For the text-containing cell, return its midpoint in [x, y] coordinate format. 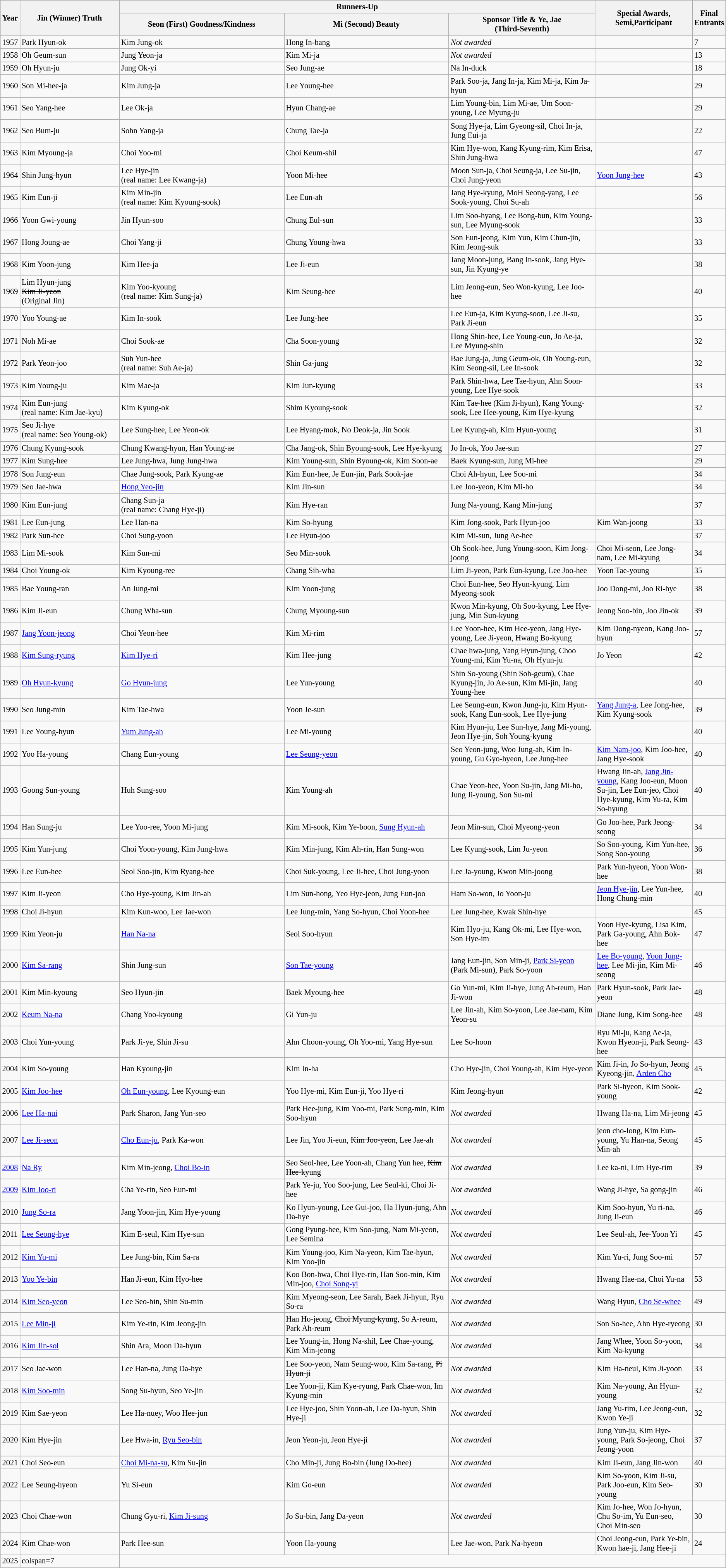
Year [10, 18]
Lee Kyung-sook, Lim Ju-yeon [522, 849]
49 [709, 1301]
An Jung-mi [202, 589]
Chung Wha-sun [202, 611]
Hyun Chang-ae [367, 108]
Park Soo-ja, Jang In-ja, Kim Mi-ja, Kim Ja-hyun [522, 86]
1963 [10, 153]
2009 [10, 1190]
Kim So-yoon, Kim Ji-su, Park Joo-eun, Kim Seo-young [644, 1485]
Kim Sae-yeon [70, 1413]
2015 [10, 1324]
Ahn Choon-young, Oh Yoo-mi, Yang Hye-sun [367, 1042]
Lee Jung-bin, Kim Sa-ra [202, 1257]
2023 [10, 1516]
Huh Sung-soo [202, 790]
Han Ho-jeong, Choi Myung-kyung, So A-reum, Park Ah-reum [367, 1324]
Yoon Je-sun [367, 709]
Jang Yu-rim, Lee Jeong-eun, Kwon Ye-ji [644, 1413]
Kwon Min-kyung, Oh Soo-kyung, Lee Hye-jung, Min Sun-kyung [522, 611]
Chae hwa-jung, Yang Hyun-jung, Choo Young-mi, Kim Yu-na, Oh Hyun-ju [522, 656]
1972 [10, 363]
Lee Yun-young [367, 683]
13 [709, 55]
1964 [10, 175]
Kim Min-kyoung [70, 993]
Kim Hyun-ju, Lee Sun-hye, Jang Mi-young, Jeon Hye-jin, Soh Young-kyung [522, 732]
Lim Ji-yeon, Park Eun-kyung, Lee Joo-hee [522, 571]
Choi Ah-hyun, Lee Soo-mi [522, 474]
1978 [10, 474]
1967 [10, 242]
2002 [10, 1015]
Jang Yoon-jeong [70, 633]
Kim Young-sun, Shin Byoung-ok, Kim Soon-ae [367, 461]
Lee Young-hyun [70, 732]
Jeon Hye-jin, Lee Yun-hee, Hong Chung-min [644, 894]
Park Yun-hyeon, Yoon Won-hee [644, 871]
Lee Eun-ah [367, 198]
Kim Sung-ryung [70, 656]
1997 [10, 894]
1990 [10, 709]
1969 [10, 292]
Kim Sa-rang [70, 966]
Kim Mi-sook, Kim Ye-boon, Sung Hyun-ah [367, 827]
Hong Shin-hee, Lee Young-eun, Jo Ae-ja, Lee Myung-shin [522, 341]
Lee Yoon-hee, Kim Hee-yeon, Jang Hye-young, Lee Ji-yeon, Hwang Bo-kyung [522, 633]
1980 [10, 505]
Mi (Second) Beauty [367, 24]
Lee Hyang-mok, No Deok-ja, Jin Sook [367, 430]
Kim Myoung-ja [70, 153]
Shin Ga-jung [367, 363]
Kim E-seul, Kim Hye-sun [202, 1234]
1971 [10, 341]
Jo Yeon [644, 656]
Park Hee-jung, Kim Yoo-mi, Park Sung-min, Kim Soo-hyun [367, 1114]
Lee Yoo-ree, Yoon Mi-jung [202, 827]
1961 [10, 108]
Choi Sook-ae [202, 341]
Jin (Winner) Truth [70, 18]
Sohn Yang-ja [202, 131]
Son Tae-young [367, 966]
Son Mi-hee-ja [70, 86]
31 [709, 430]
Chang Sih-wha [367, 571]
1981 [10, 522]
Runners-Up [357, 7]
Go Joo-hee, Park Jeong-seong [644, 827]
Lim Hyun-jung Kim Ji-yeon(Original Jin) [70, 292]
Jang Eun-jin, Son Min-ji, Park Si-yeon (Park Mi-sun), Park So-yoon [522, 966]
Keum Na-na [70, 1015]
Lim Sun-hong, Yeo Hye-jeon, Jung Eun-joo [367, 894]
Shim Kyoung-sook [367, 408]
Kim Ha-neul, Kim Ji-yoon [644, 1368]
2025 [10, 1561]
Oh Geum-sun [70, 55]
Yang Jung-a, Lee Jong-hee, Kim Kyung-sook [644, 709]
Yoo Young-ae [70, 318]
Choi Suk-young, Lee Ji-hee, Choi Jung-yoon [367, 871]
Kim Yeon-ju [70, 934]
Lim Soo-hyang, Lee Bong-bun, Kim Young-sun, Lee Myung-sook [522, 220]
2024 [10, 1544]
Lee Soo-yeon, Nam Seung-woo, Kim Sa-rang, Pi Hyun-ji [367, 1368]
Choi Young-ok [70, 571]
Seo Bum-ju [70, 131]
Yoon Tae-young [644, 571]
Lim Young-bin, Lim Mi-ae, Um Soon-young, Lee Myung-ju [522, 108]
Kim Sung-hee [70, 461]
Final Entrants [709, 18]
Kim Jung-ja [202, 86]
Oh Hyun-kyung [70, 683]
Choi Mi-na-su, Kim Su-jin [202, 1463]
Jang Hye-kyung, MoH Seong-yang, Lee Sook-young, Choi Su-ah [522, 198]
1973 [10, 386]
Kim Young-ah [367, 790]
Shin Ara, Moon Da-hyun [202, 1346]
Jeong Soo-bin, Joo Jin-ok [644, 611]
Gi Yun-ju [367, 1015]
1959 [10, 68]
Kim Mae-ja [202, 386]
Lee Ha-nui [70, 1114]
Lee Seung-yeon [367, 754]
Kim Sun-mi [202, 553]
Lee Seul-ah, Jee-Yoon Yi [644, 1234]
Kim Jin-sol [70, 1346]
Park Ye-ju, Yoo Soo-jung, Lee Seul-ki, Choi Ji-hee [367, 1190]
2018 [10, 1391]
Kim So-young [70, 1069]
Lee Ok-ja [202, 108]
Lee Ji-seon [70, 1140]
24 [709, 1544]
Hwang Jin-ah, Jang Jin-young, Kang Joo-eun, Moon Su-jin, Lee Eun-jeo, Choi Hye-kyung, Kim Yu-ra, Kim So-hyung [644, 790]
Chung Kwang-hyun, Han Young-ae [202, 448]
2004 [10, 1069]
2005 [10, 1091]
Son Jung-eun [70, 474]
Lee Mi-young [367, 732]
Kim Kun-woo, Lee Jae-won [202, 912]
22 [709, 131]
Moon Sun-ja, Choi Seung-ja, Lee Su-jin, Choi Jung-yeon [522, 175]
53 [709, 1279]
Yoo Ha-young [70, 754]
2006 [10, 1114]
Lee Seung-hyeon [70, 1485]
2020 [10, 1440]
Koo Bon-hwa, Choi Hye-rin, Han Soo-min, Kim Min-joo, Choi Song-yi [367, 1279]
Seo Jae-hwa [70, 487]
Lee Sung-hee, Lee Yeon-ok [202, 430]
Kim Hee-jung [367, 656]
1984 [10, 571]
Yu Si-eun [202, 1485]
Han Ji-eun, Kim Hyo-hee [202, 1279]
Jo Su-bin, Jang Da-yeon [367, 1516]
2010 [10, 1212]
Kim Wan-joong [644, 522]
Lee Hwa-in, Ryu Seo-bin [202, 1440]
1983 [10, 553]
1960 [10, 86]
1957 [10, 42]
Hwang Ha-na, Lim Mi-jeong [644, 1114]
Park Sharon, Jang Yun-seo [202, 1114]
Cha Soon-young [367, 341]
36 [709, 849]
Lee Eun-ja, Kim Kyung-soon, Lee Ji-su, Park Ji-eun [522, 318]
2000 [10, 966]
Kim Seung-hee [367, 292]
Kim Mi-ja [367, 55]
Baek Myoung-hee [367, 993]
Jang Whee, Yoon So-yoon, Kim Na-kyung [644, 1346]
Choi Yeon-hee [202, 633]
Lee Han-na, Jung Da-hye [202, 1368]
Lee Eun-hee [70, 871]
Lee Seo-bin, Shin Su-min [202, 1301]
1966 [10, 220]
Lim Mi-sook [70, 553]
Yoon Jung-hee [644, 175]
Park Hyun-ok [70, 42]
Han Sung-ju [70, 827]
Kim Young-joo, Kim Na-yeon, Kim Tae-hyun, Kim Yoo-jin [367, 1257]
1992 [10, 754]
Kim So-hyung [367, 522]
Kim Yoo-kyoung(real name: Kim Sung-ja) [202, 292]
1965 [10, 198]
2016 [10, 1346]
Lee Jung-hwa, Jung Jung-hwa [202, 461]
2022 [10, 1485]
Lee Kyung-ah, Kim Hyun-young [522, 430]
Seol Soo-jin, Kim Ryang-hee [202, 871]
Lee Jin, Yoo Ji-eun, Kim Joo-yeon, Lee Jae-ah [367, 1140]
1986 [10, 611]
Han Na-na [202, 934]
Cha Jang-ok, Shin Byoung-sook, Lee Hye-kyung [367, 448]
Park Si-hyeon, Kim Sook-young [644, 1091]
Joo Dong-mi, Joo Ri-hye [644, 589]
colspan=7 [70, 1561]
Kim Dong-nyeon, Kang Joo-hyun [644, 633]
Yoon Hye-kyung, Lisa Kim, Park Ga-young, Ahn Bok-hee [644, 934]
Kim Kyung-ok [202, 408]
Kim Kyoung-ree [202, 571]
Lee Seung-eun, Kwon Jung-ju, Kim Hyun-sook, Kang Eun-sook, Lee Hye-jung [522, 709]
1976 [10, 448]
Kim Jung-ok [202, 42]
Gong Pyung-hee, Kim Soo-jung, Nam Mi-yeon, Lee Semina [367, 1234]
Cho Hye-jin, Choi Young-ah, Kim Hye-yeon [522, 1069]
Son So-hee, Ahn Hye-ryeong [644, 1324]
Kim Nam-joo, Kim Joo-hee, Jang Hye-sook [644, 754]
Choi Chae-won [70, 1516]
Kim Jo-hee, Won Jo-hyun, Chu So-im, Yu Eun-seo, Choi Min-seo [644, 1516]
Choi Yun-young [70, 1042]
Yoon Mi-hee [367, 175]
Cha Ye-rin, Seo Eun-mi [202, 1190]
Chung Tae-ja [367, 131]
1985 [10, 589]
1994 [10, 827]
1993 [10, 790]
Lee Jung-min, Yang So-hyun, Choi Yoon-hee [367, 912]
Kim Ji-eun [70, 611]
Kim Ji-in, Jo So-hyun, Jeong Kyeong-jin, Arden Cho [644, 1069]
Suh Yun-hee(real name: Suh Ae-ja) [202, 363]
Kim Seo-yeon [70, 1301]
Kim Eun-jung(real name: Kim Jae-kyu) [70, 408]
2014 [10, 1301]
Jang Yoon-jin, Kim Hye-young [202, 1212]
Wang Ji-hye, Sa gong-jin [644, 1190]
Lee Joo-yeon, Kim Mi-ho [522, 487]
Hong In-bang [367, 42]
Ko Hyun-young, Lee Gui-joo, Ha Hyun-jung, Ahn Da-hye [367, 1212]
Chung Eul-sun [367, 220]
1989 [10, 683]
Lee ka-ni, Lim Hye-rim [644, 1167]
Kim Ji-yeon [70, 894]
Yum Jung-ah [202, 732]
Ryu Mi-ju, Kang Ae-ja, Kwon Hyeon-ji, Park Seong-hee [644, 1042]
Kim Eun-ji [70, 198]
Kim Jeong-hyun [522, 1091]
Yoon Ha-young [367, 1544]
2021 [10, 1463]
Kim Joo-hee [70, 1091]
Kim Soo-hyun, Yu ri-na, Jung Ji-eun [644, 1212]
Kim Hye-jin [70, 1440]
Lee Yoon-ji, Kim Kye-ryung, Park Chae-won, Im Kyung-min [367, 1391]
Kim Eun-hee, Je Eun-jin, Park Sook-jae [367, 474]
Noh Mi-ae [70, 341]
Park Sun-hee [70, 535]
Chae Yeon-hee, Yoon Su-jin, Jang Mi-ho, Jung Ji-young, Son Su-mi [522, 790]
Choi Sung-yoon [202, 535]
2017 [10, 1368]
Choi Ji-hyun [70, 912]
Jung So-ra [70, 1212]
56 [709, 198]
Go Yun-mi, Kim Ji-hye, Jung Ah-reum, Han Ji-won [522, 993]
Seo Ji-hye(real name: Seo Young-ok) [70, 430]
Hwang Hae-na, Choi Yu-na [644, 1279]
Seo Min-sook [367, 553]
Chung Kyung-sook [70, 448]
Kim Ji-eun, Jang Jin-won [644, 1463]
27 [709, 448]
Jeon Yeon-ju, Jeon Hye-ji [367, 1440]
Jin Hyun-soo [202, 220]
Jung Yeon-ja [202, 55]
1982 [10, 535]
1998 [10, 912]
1987 [10, 633]
Choi Yoon-young, Kim Jung-hwa [202, 849]
Lee Jin-ah, Kim So-yoon, Lee Jae-nam, Kim Yeon-su [522, 1015]
Cho Hye-young, Kim Jin-ah [202, 894]
Sponsor Title & Ye, Jae(Third-Seventh) [522, 24]
Seo Yang-hee [70, 108]
Lee Young-in, Hong Na-shil, Lee Chae-young, Kim Min-jeong [367, 1346]
18 [709, 68]
Yoo Hye-mi, Kim Eun-ji, Yoo Hye-ri [367, 1091]
Lee Min-ji [70, 1324]
Go Hyun-jung [202, 683]
Ham So-won, Jo Yoon-ju [522, 894]
1970 [10, 318]
Seo Jung-min [70, 709]
Bae Young-ran [70, 589]
Choi Yoo-mi [202, 153]
Chung Gyu-ri, Kim Ji-sung [202, 1516]
1958 [10, 55]
1962 [10, 131]
Lee Ji-eun [367, 265]
Lee Ja-young, Kwon Min-joong [522, 871]
Seon (First) Goodness/Kindness [202, 24]
Shin Jung-sun [202, 966]
Park Yeon-joo [70, 363]
Kim Min-jung, Kim Ah-rin, Han Sung-won [367, 849]
2007 [10, 1140]
Oh Eun-young, Lee Kyoung-eun [202, 1091]
Park Hyun-sook, Park Jae-yeon [644, 993]
Lee Han-na [202, 522]
Kim Yun-jung [70, 849]
Special Awards,Semi,Participant [644, 18]
Park Ji-ye, Shin Ji-su [202, 1042]
1974 [10, 408]
Shin Jung-hyun [70, 175]
Seol Soo-hyun [367, 934]
Seo Jae-won [70, 1368]
Cho Eun-ju, Park Ka-won [202, 1140]
Lee Hye-joo, Shin Yoon-ah, Lee Da-hyun, Shin Hye-ji [367, 1413]
Han Kyoung-jin [202, 1069]
Kim Jun-kyung [367, 386]
Kim Mi-rim [367, 633]
Choi Eun-hee, Seo Hyun-kyung, Lim Myeong-sook [522, 589]
Oh Hyun-ju [70, 68]
Baek Kyung-sun, Jung Mi-hee [522, 461]
Oh Sook-hee, Jung Young-soon, Kim Jong-joong [522, 553]
jeon cho-long, Kim Eun-young, Yu Han-na, Seong Min-ah [644, 1140]
2012 [10, 1257]
2011 [10, 1234]
Jeon Min-sun, Choi Myeong-yeon [522, 827]
Lim Jeong-eun, Seo Won-kyung, Lee Joo-hee [522, 292]
Song Su-hyun, Seo Ye-jin [202, 1391]
Lee Hye-jin(real name: Lee Kwang-ja) [202, 175]
Kim Jin-sun [367, 487]
Chae Jung-sook, Park Kyung-ae [202, 474]
Chung Myoung-sun [367, 611]
Kim Hyo-ju, Kang Ok-mi, Lee Hye-won, Son Hye-im [522, 934]
1968 [10, 265]
Son Eun-jeong, Kim Yun, Kim Chun-jin, Kim Jeong-suk [522, 242]
Lee Bo-young, Yoon Jung-hee, Lee Mi-jin, Kim Mi-seong [644, 966]
Jung Yun-ju, Kim Hye-young, Park So-jeong, Choi Jeong-yoon [644, 1440]
Kim Go-eun [367, 1485]
Shin So-young (Shin Soh-geum), Chae Kyung-jin, Jo Ae-sun, Kim Mi-jin, Jang Young-hee [522, 683]
Lee Eun-jung [70, 522]
Kim Jong-sook, Park Hyun-joo [522, 522]
Jang Moon-jung, Bang In-sook, Jang Hye-sun, Jin Kyung-ye [522, 265]
1999 [10, 934]
2001 [10, 993]
2019 [10, 1413]
Na Ry [70, 1167]
Seo Jung-ae [367, 68]
1977 [10, 461]
Bae Jung-ja, Jung Geum-ok, Oh Young-eun, Kim Seong-sil, Lee In-sook [522, 363]
Park Shin-hwa, Lee Tae-hyun, Ahn Soon-young, Lee Hye-sook [522, 386]
Chung Young-hwa [367, 242]
Song Hye-ja, Lim Gyeong-sil, Choi In-ja, Jung Eui-ja [522, 131]
1995 [10, 849]
Kim Hye-won, Kang Kyung-rim, Kim Erisa, Shin Jung-hwa [522, 153]
Kim Chae-won [70, 1544]
Choi Yang-ji [202, 242]
2008 [10, 1167]
Kim Min-jin(real name: Kim Kyoung-sook) [202, 198]
1979 [10, 487]
Lee Young-hee [367, 86]
Na In-duck [522, 68]
Kim Na-young, An Hyun-young [644, 1391]
Kim Hye-ri [202, 656]
Lee Ha-nuey, Woo Hee-jun [202, 1413]
Kim Mi-sun, Jung Ae-hee [522, 535]
1975 [10, 430]
Choi Jeong-eun, Park Ye-bin, Kwon hae-ji, Jang Hee-ji [644, 1544]
Park Hee-sun [202, 1544]
Cho Min-ji, Jung Bo-bin (Jung Do-hee) [367, 1463]
7 [709, 42]
Jung Na-young, Kang Min-jung [522, 505]
Kim Young-ju [70, 386]
Kim Yu-ri, Jung Soo-mi [644, 1257]
1996 [10, 871]
Kim Myeong-seon, Lee Sarah, Baek Ji-hyun, Ryu So-ra [367, 1301]
Goong Sun-young [70, 790]
Choi Keum-shil [367, 153]
Kim Joo-ri [70, 1190]
Lee Seong-hye [70, 1234]
Diane Jung, Kim Song-hee [644, 1015]
Lee Jung-hee, Kwak Shin-hye [522, 912]
Choi Mi-seon, Lee Jong-nam, Lee Mi-kyung [644, 553]
Jung Ok-yi [202, 68]
1991 [10, 732]
Lee Hyun-joo [367, 535]
Lee Jae-won, Park Na-hyeon [522, 1544]
Kim Ye-rin, Kim Jeong-jin [202, 1324]
Yoon Gwi-young [70, 220]
Choi Seo-eun [70, 1463]
Kim In-sook [202, 318]
Yoo Ye-bin [70, 1279]
Kim Hee-ja [202, 265]
Kim Soo-min [70, 1391]
Lee Jung-hee [367, 318]
Kim Hye-ran [367, 505]
Wang Hyun, Cho Se-whee [644, 1301]
Seo Seol-hee, Lee Yoon-ah, Chang Yun hee, Kim Hee-kyung [367, 1167]
Seo Hyun-jin [202, 993]
Kim Tae-hwa [202, 709]
Kim In-ha [367, 1069]
Lee So-hoon [522, 1042]
Hong Joung-ae [70, 242]
1988 [10, 656]
Hong Yeo-jin [202, 487]
Jo In-ok, Yoo Jae-sun [522, 448]
Kim Tae-hee (Kim Ji-hyun), Kang Young-sook, Lee Hee-young, Kim Hye-kyung [522, 408]
Chang Eun-young [202, 754]
Kim Eun-jung [70, 505]
Chang Yoo-kyoung [202, 1015]
Seo Yeon-jung, Woo Jung-ah, Kim In-young, Gu Gyo-hyeon, Lee Jung-hee [522, 754]
2003 [10, 1042]
2013 [10, 1279]
Kim Min-jeong, Choi Bo-in [202, 1167]
Chang Sun-ja(real name: Chang Hye-ji) [202, 505]
So Soo-young, Kim Yun-hee, Song Soo-young [644, 849]
Kim Yu-mi [70, 1257]
